Determine the [x, y] coordinate at the center of the cell enclosing the given text.  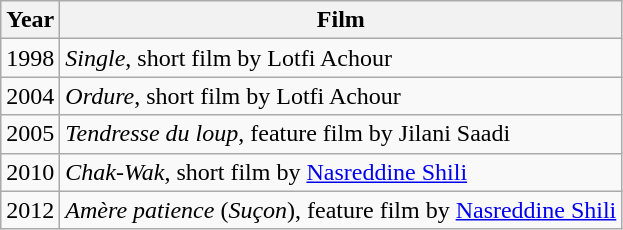
Single, short film by Lotfi Achour [341, 58]
1998 [30, 58]
Chak-Wak, short film by Nasreddine Shili [341, 172]
Tendresse du loup, feature film by Jilani Saadi [341, 134]
Year [30, 20]
2012 [30, 210]
2010 [30, 172]
Ordure, short film by Lotfi Achour [341, 96]
2004 [30, 96]
Film [341, 20]
2005 [30, 134]
Amère patience (Suçon), feature film by Nasreddine Shili [341, 210]
